Find where the given text appears and provide that cell's center as [X, Y] coordinate. 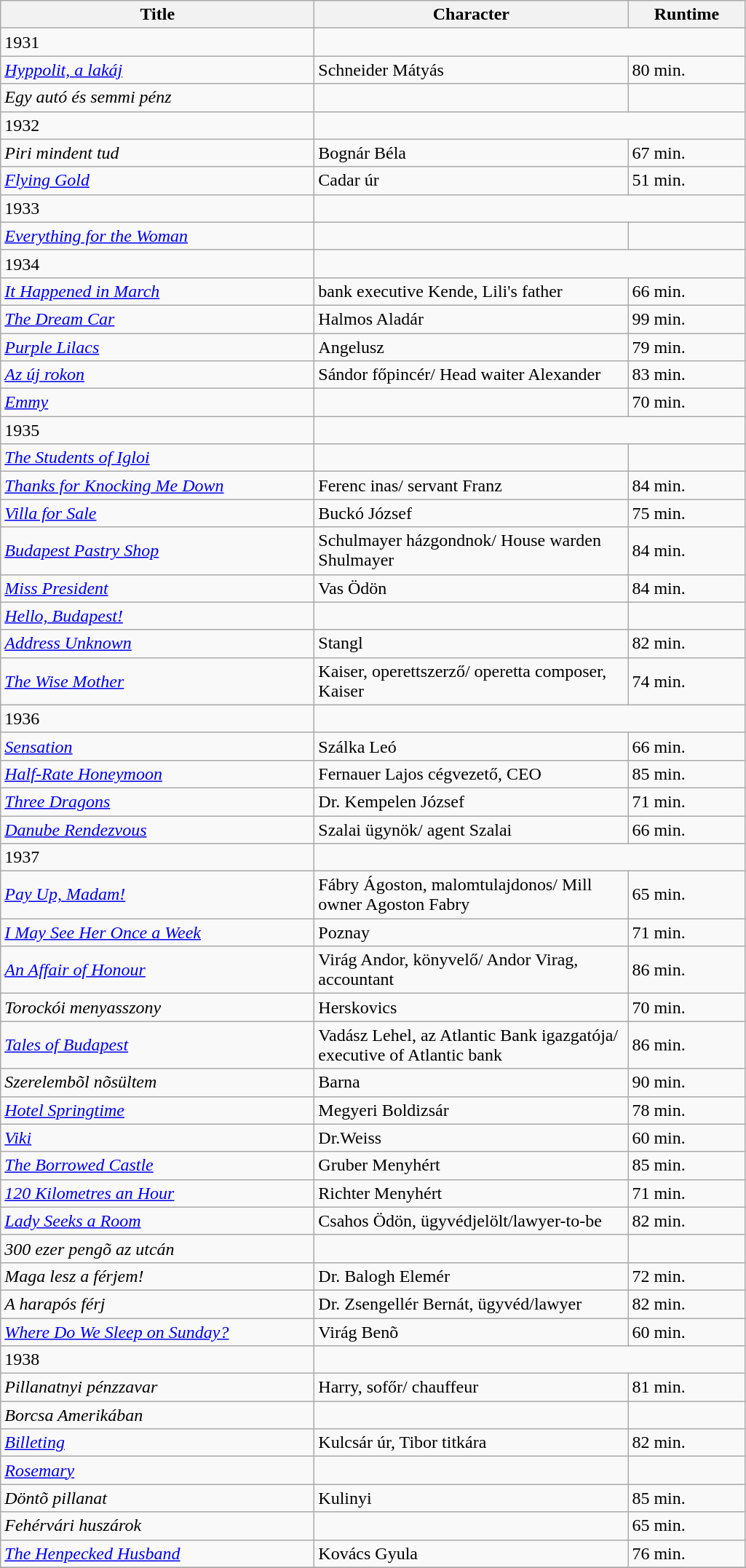
Villa for Sale [157, 513]
67 min. [687, 153]
75 min. [687, 513]
Emmy [157, 403]
99 min. [687, 319]
Gruber Menyhért [472, 1165]
79 min. [687, 347]
bank executive Kende, Lili's father [472, 291]
Fehérvári huszárok [157, 1526]
Richter Menyhért [472, 1193]
Address Unknown [157, 644]
Hello, Budapest! [157, 616]
Angelusz [472, 347]
90 min. [687, 1082]
1936 [157, 718]
Virág Benõ [472, 1331]
Torockói menyasszony [157, 1007]
1932 [157, 125]
Maga lesz a férjem! [157, 1276]
Barna [472, 1082]
Pay Up, Madam! [157, 895]
Pillanatnyi pénzzavar [157, 1387]
Everything for the Woman [157, 236]
The Borrowed Castle [157, 1165]
Dr. Zsengellér Bernát, ügyvéd/lawyer [472, 1304]
300 ezer pengõ az utcán [157, 1248]
Three Dragons [157, 801]
Megyeri Boldizsár [472, 1110]
Budapest Pastry Shop [157, 550]
51 min. [687, 181]
Ferenc inas/ servant Franz [472, 486]
Fernauer Lajos cégvezető, CEO [472, 774]
Harry, sofőr/ chauffeur [472, 1387]
Sensation [157, 746]
Kulcsár úr, Tibor titkára [472, 1443]
Poznay [472, 933]
I May See Her Once a Week [157, 933]
Runtime [687, 15]
Stangl [472, 644]
Flying Gold [157, 181]
Thanks for Knocking Me Down [157, 486]
The Henpecked Husband [157, 1553]
Egy autó és semmi pénz [157, 98]
Vas Ödön [472, 588]
Vadász Lehel, az Atlantic Bank igazgatója/ executive of Atlantic bank [472, 1045]
Where Do We Sleep on Sunday? [157, 1331]
Fábry Ágoston, malomtulajdonos/ Mill owner Agoston Fabry [472, 895]
Lady Seeks a Room [157, 1221]
1935 [157, 430]
Virág Andor, könyvelő/ Andor Virag, accountant [472, 970]
Herskovics [472, 1007]
Sándor főpincér/ Head waiter Alexander [472, 375]
83 min. [687, 375]
An Affair of Honour [157, 970]
80 min. [687, 70]
Bognár Béla [472, 153]
Szálka Leó [472, 746]
Szerelembõl nõsültem [157, 1082]
Döntõ pillanat [157, 1498]
Half-Rate Honeymoon [157, 774]
72 min. [687, 1276]
Character [472, 15]
Miss President [157, 588]
Viki [157, 1138]
The Dream Car [157, 319]
Dr. Kempelen József [472, 801]
Hyppolit, a lakáj [157, 70]
Dr.Weiss [472, 1138]
Borcsa Amerikában [157, 1415]
Kaiser, operettszerző/ operetta composer, Kaiser [472, 681]
76 min. [687, 1553]
74 min. [687, 681]
The Students of Igloi [157, 458]
Schneider Mátyás [472, 70]
Kovács Gyula [472, 1553]
1933 [157, 208]
Szalai ügynök/ agent Szalai [472, 829]
Title [157, 15]
120 Kilometres an Hour [157, 1193]
Danube Rendezvous [157, 829]
Cadar úr [472, 181]
Kulinyi [472, 1498]
1934 [157, 264]
1931 [157, 42]
Billeting [157, 1443]
1938 [157, 1360]
It Happened in March [157, 291]
Halmos Aladár [472, 319]
Csahos Ödön, ügyvédjelölt/lawyer-to-be [472, 1221]
78 min. [687, 1110]
Purple Lilacs [157, 347]
81 min. [687, 1387]
Hotel Springtime [157, 1110]
Tales of Budapest [157, 1045]
Az új rokon [157, 375]
Schulmayer házgondnok/ House warden Shulmayer [472, 550]
1937 [157, 858]
Buckó József [472, 513]
Rosemary [157, 1470]
Dr. Balogh Elemér [472, 1276]
Piri mindent tud [157, 153]
A harapós férj [157, 1304]
The Wise Mother [157, 681]
